Extract the [x, y] coordinate from the center of the cell holding the provided text.  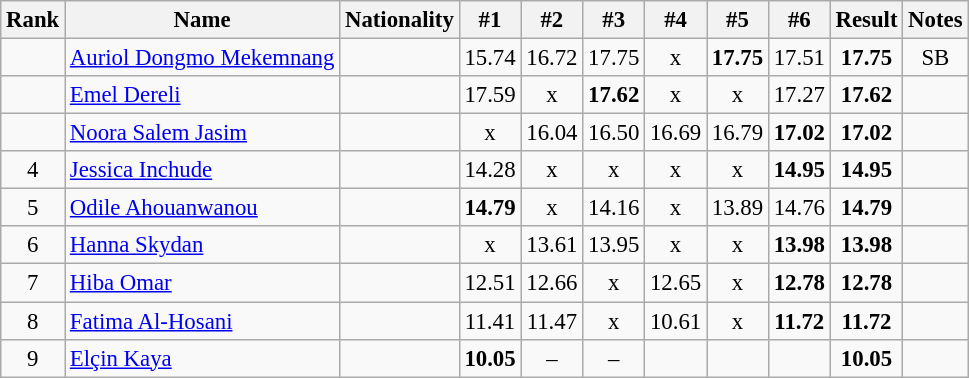
#2 [552, 20]
9 [33, 358]
14.16 [614, 208]
Auriol Dongmo Mekemnang [202, 58]
17.27 [799, 95]
Emel Dereli [202, 95]
8 [33, 321]
13.61 [552, 245]
Rank [33, 20]
13.89 [737, 208]
16.79 [737, 133]
6 [33, 245]
16.72 [552, 58]
#5 [737, 20]
7 [33, 283]
#4 [676, 20]
Hanna Skydan [202, 245]
SB [936, 58]
Elçin Kaya [202, 358]
14.76 [799, 208]
Notes [936, 20]
Jessica Inchude [202, 170]
12.65 [676, 283]
11.41 [490, 321]
17.51 [799, 58]
16.50 [614, 133]
17.59 [490, 95]
15.74 [490, 58]
5 [33, 208]
10.61 [676, 321]
#3 [614, 20]
13.95 [614, 245]
12.66 [552, 283]
Name [202, 20]
Nationality [400, 20]
Hiba Omar [202, 283]
Fatima Al-Hosani [202, 321]
16.04 [552, 133]
Odile Ahouanwanou [202, 208]
11.47 [552, 321]
Result [866, 20]
Noora Salem Jasim [202, 133]
#1 [490, 20]
12.51 [490, 283]
16.69 [676, 133]
14.28 [490, 170]
#6 [799, 20]
4 [33, 170]
